Provide the [x, y] coordinate of the cell's center where the given text is located.  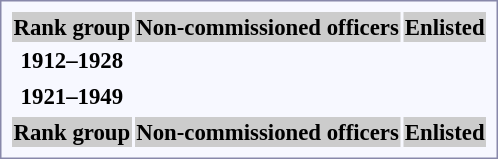
1912–1928 [72, 60]
1921–1949 [72, 96]
